Scan for the cell matching the given text and deliver its [x, y] coordinate at center. 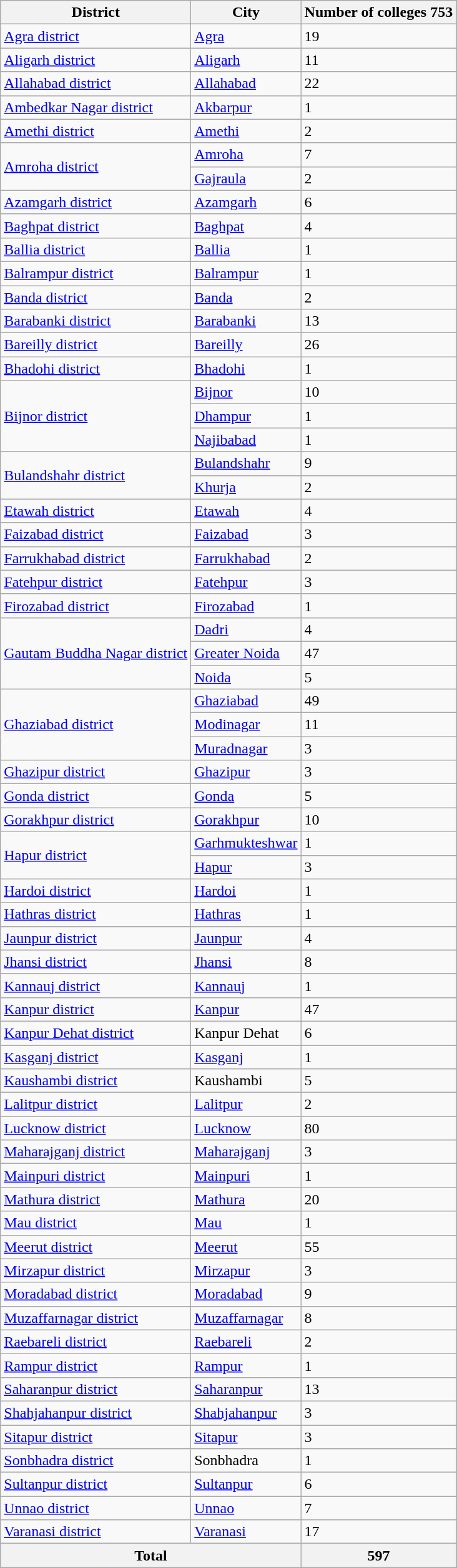
Kannauj district [96, 985]
Khurja [246, 487]
Amethi [246, 131]
Gautam Buddha Nagar district [96, 653]
Banda [246, 298]
Ghazipur [246, 772]
District [96, 12]
Gorakhpur [246, 820]
Farrukhabad [246, 558]
Mau [246, 1223]
Jhansi district [96, 962]
49 [378, 701]
Baghpat district [96, 226]
Sonbhadra [246, 1461]
Saharanpur district [96, 1389]
Rampur district [96, 1365]
Etawah [246, 511]
Gonda [246, 796]
Jhansi [246, 962]
Kanpur district [96, 1009]
Kanpur Dehat district [96, 1033]
Greater Noida [246, 653]
Raebareli district [96, 1342]
Bijnor [246, 392]
Maharajganj [246, 1152]
Hapur district [96, 855]
Bhadohi district [96, 369]
Kanpur [246, 1009]
Firozabad [246, 606]
Moradabad district [96, 1294]
Lucknow [246, 1128]
Akbarpur [246, 107]
17 [378, 1532]
Azamgarh district [96, 202]
Balrampur district [96, 273]
Hathras [246, 914]
Gajraula [246, 178]
Gonda district [96, 796]
Mau district [96, 1223]
Barabanki [246, 321]
Kaushambi district [96, 1081]
Meerut [246, 1247]
Total [151, 1556]
Kasganj [246, 1057]
Moradabad [246, 1294]
Banda district [96, 298]
Sultanpur [246, 1484]
Bulandshahr [246, 463]
20 [378, 1199]
Mathura [246, 1199]
Kaushambi [246, 1081]
Allahabad district [96, 84]
Aligarh [246, 60]
Ballia [246, 249]
Ambedkar Nagar district [96, 107]
Bareilly district [96, 345]
Maharajganj district [96, 1152]
Najibabad [246, 440]
Sonbhadra district [96, 1461]
Mainpuri [246, 1176]
19 [378, 36]
Sitapur [246, 1436]
Noida [246, 677]
80 [378, 1128]
Ghazipur district [96, 772]
Bareilly [246, 345]
Amroha [246, 155]
Balrampur [246, 273]
Garhmukteshwar [246, 843]
Raebareli [246, 1342]
Mirzapur district [96, 1270]
Allahabad [246, 84]
Mainpuri district [96, 1176]
Farrukhabad district [96, 558]
Ghaziabad [246, 701]
Etawah district [96, 511]
Kannauj [246, 985]
Jaunpur district [96, 938]
Jaunpur [246, 938]
Sitapur district [96, 1436]
Aligarh district [96, 60]
Shahjahanpur [246, 1413]
Mirzapur [246, 1270]
Hardoi [246, 891]
Agra [246, 36]
Sultanpur district [96, 1484]
Ghaziabad district [96, 725]
22 [378, 84]
Azamgarh [246, 202]
Rampur [246, 1365]
Hardoi district [96, 891]
Firozabad district [96, 606]
Bijnor district [96, 416]
Faizabad district [96, 535]
Hapur [246, 867]
Modinagar [246, 725]
55 [378, 1247]
Unnao [246, 1508]
Barabanki district [96, 321]
Gorakhpur district [96, 820]
Lalitpur district [96, 1105]
Faizabad [246, 535]
Amethi district [96, 131]
Varanasi [246, 1532]
Kanpur Dehat [246, 1033]
Muradnagar [246, 748]
Ballia district [96, 249]
Bulandshahr district [96, 475]
26 [378, 345]
Fatehpur district [96, 582]
Lucknow district [96, 1128]
Lalitpur [246, 1105]
Agra district [96, 36]
Number of colleges 753 [378, 12]
Meerut district [96, 1247]
Baghpat [246, 226]
Varanasi district [96, 1532]
Mathura district [96, 1199]
597 [378, 1556]
Fatehpur [246, 582]
Saharanpur [246, 1389]
Dhampur [246, 416]
Dadri [246, 629]
Muzaffarnagar [246, 1318]
Hathras district [96, 914]
Shahjahanpur district [96, 1413]
Kasganj district [96, 1057]
Muzaffarnagar district [96, 1318]
Bhadohi [246, 369]
City [246, 12]
Amroha district [96, 167]
Unnao district [96, 1508]
